Search for the cell housing the specified text and yield its [x, y] center coordinate. 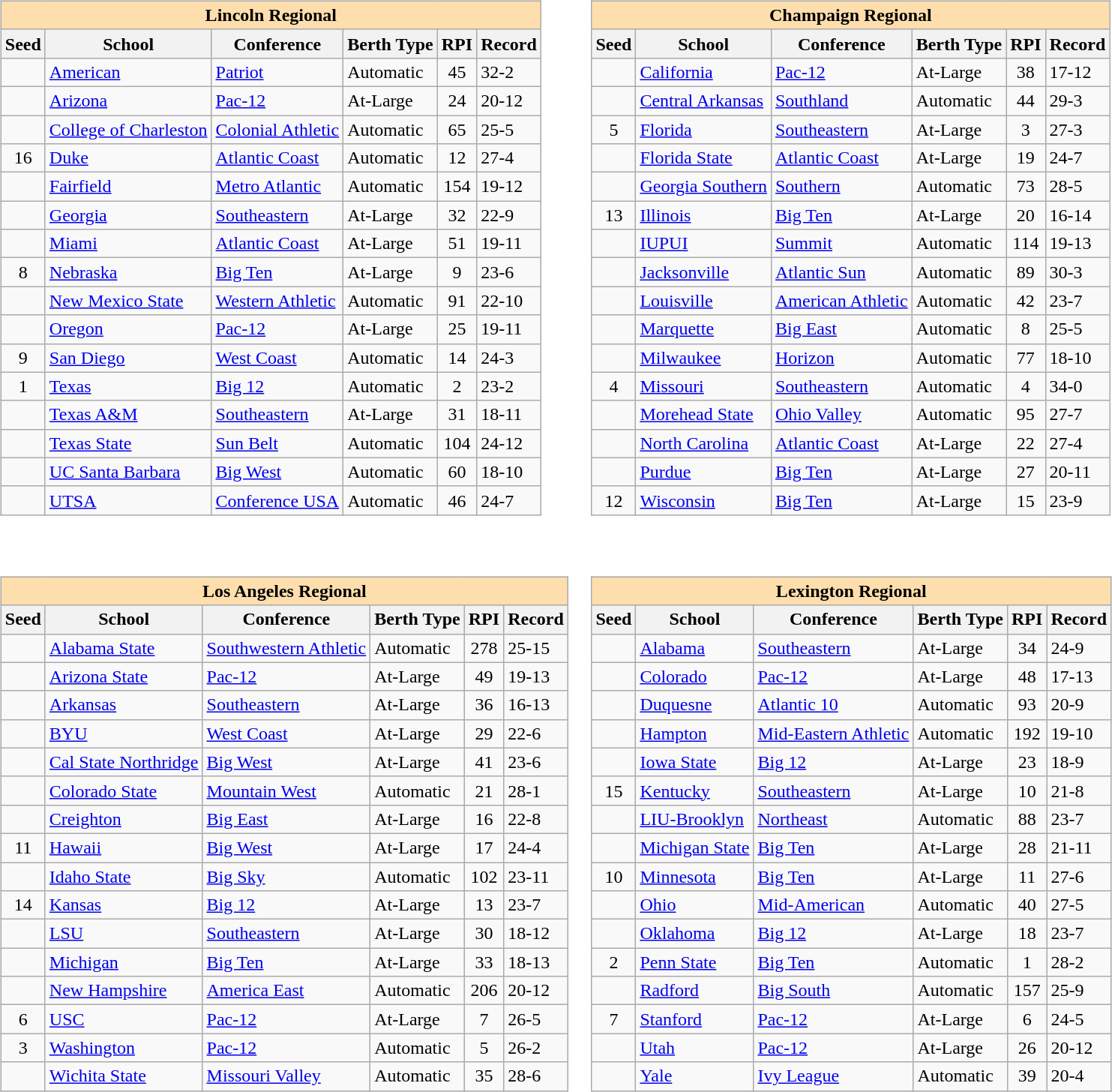
Purdue [703, 472]
American Athletic [841, 301]
California [703, 72]
New Hampshire [124, 991]
Lincoln Regional [271, 15]
19 [1026, 158]
Iowa State [694, 762]
Penn State [694, 962]
41 [484, 762]
114 [1026, 244]
18 [1027, 934]
Los Angeles Regional [284, 591]
27-5 [1079, 905]
LIU-Brooklyn [694, 819]
Texas State [128, 443]
Sun Belt [277, 443]
Metro Atlantic [277, 187]
26-2 [536, 1048]
Radford [694, 991]
88 [1027, 819]
30 [484, 934]
Alabama State [124, 648]
23-2 [509, 386]
34-0 [1078, 386]
Stanford [694, 1019]
Mid-American [834, 905]
21-8 [1079, 790]
34 [1027, 648]
40 [1027, 905]
18-12 [536, 934]
Conference USA [277, 500]
Georgia Southern [703, 187]
25 [457, 329]
Yale [694, 1076]
24-5 [1079, 1019]
28 [1027, 847]
48 [1027, 676]
Nebraska [128, 272]
Ohio [694, 905]
157 [1027, 991]
278 [484, 648]
89 [1026, 272]
Atlantic Sun [841, 272]
BYU [124, 733]
33 [484, 962]
24-3 [509, 358]
Hawaii [124, 847]
UTSA [128, 500]
35 [484, 1076]
Wisconsin [703, 500]
23-11 [536, 877]
New Mexico State [128, 301]
Alabama [694, 648]
Summit [841, 244]
20 [1026, 215]
45 [457, 72]
Lexington Regional [852, 591]
24-9 [1079, 648]
Hampton [694, 733]
Miami [128, 244]
17-12 [1078, 72]
Michigan [124, 962]
29-3 [1078, 100]
Kentucky [694, 790]
Mountain West [286, 790]
49 [484, 676]
Cal State Northridge [124, 762]
27 [1026, 472]
20-9 [1079, 705]
91 [457, 301]
32-2 [509, 72]
18-9 [1079, 762]
Morehead State [703, 415]
22 [1026, 443]
192 [1027, 733]
26-5 [536, 1019]
USC [124, 1019]
21-11 [1079, 847]
Arizona State [124, 676]
22-10 [509, 301]
Southwestern Athletic [286, 648]
Illinois [703, 215]
25-9 [1079, 991]
38 [1026, 72]
102 [484, 877]
65 [457, 130]
Atlantic 10 [834, 705]
Arizona [128, 100]
America East [286, 991]
North Carolina [703, 443]
46 [457, 500]
Louisville [703, 301]
Washington [124, 1048]
College of Charleston [128, 130]
154 [457, 187]
Georgia [128, 215]
24-4 [536, 847]
Texas A&M [128, 415]
Idaho State [124, 877]
22-6 [536, 733]
Utah [694, 1048]
42 [1026, 301]
Florida State [703, 158]
Marquette [703, 329]
American [128, 72]
29 [484, 733]
Creighton [124, 819]
Colonial Athletic [277, 130]
77 [1026, 358]
Big Sky [286, 877]
44 [1026, 100]
20-11 [1078, 472]
Northeast [834, 819]
28-5 [1078, 187]
Fairfield [128, 187]
32 [457, 215]
36 [484, 705]
93 [1027, 705]
28-2 [1079, 962]
LSU [124, 934]
39 [1027, 1076]
21 [484, 790]
Champaign Regional [850, 15]
27-3 [1078, 130]
28-1 [536, 790]
28-6 [536, 1076]
San Diego [128, 358]
24-12 [509, 443]
24 [457, 100]
Horizon [841, 358]
27-6 [1079, 877]
Michigan State [694, 847]
Missouri [703, 386]
95 [1026, 415]
Big South [834, 991]
16-14 [1078, 215]
22-9 [509, 215]
Ivy League [834, 1076]
30-3 [1078, 272]
Minnesota [694, 877]
Oregon [128, 329]
Colorado [694, 676]
104 [457, 443]
UC Santa Barbara [128, 472]
60 [457, 472]
27-7 [1078, 415]
Kansas [124, 905]
Southern [841, 187]
Milwaukee [703, 358]
Colorado State [124, 790]
Duquesne [694, 705]
18-13 [536, 962]
51 [457, 244]
Arkansas [124, 705]
23-9 [1078, 500]
23 [1027, 762]
17 [484, 847]
Central Arkansas [703, 100]
IUPUI [703, 244]
Florida [703, 130]
17-13 [1079, 676]
Wichita State [124, 1076]
19-10 [1079, 733]
Missouri Valley [286, 1076]
18-11 [509, 415]
Southland [841, 100]
25-15 [536, 648]
22-8 [536, 819]
Ohio Valley [841, 415]
20-4 [1079, 1076]
19-12 [509, 187]
Patriot [277, 72]
16-13 [536, 705]
206 [484, 991]
Jacksonville [703, 272]
73 [1026, 187]
26 [1027, 1048]
Western Athletic [277, 301]
Texas [128, 386]
31 [457, 415]
Mid-Eastern Athletic [834, 733]
Duke [128, 158]
Oklahoma [694, 934]
